Provide the (x, y) coordinate of the cell's center where the given text is located.  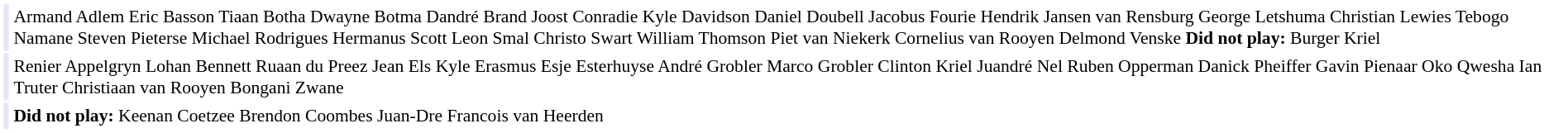
Did not play: Keenan Coetzee Brendon Coombes Juan-Dre Francois van Heerden (788, 116)
